Return the (X, Y) coordinate for the center point of the cell that contains the specified text.  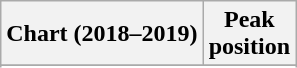
Peakposition (249, 34)
Chart (2018–2019) (102, 34)
